Return [x, y] of the center of cell containing provided text 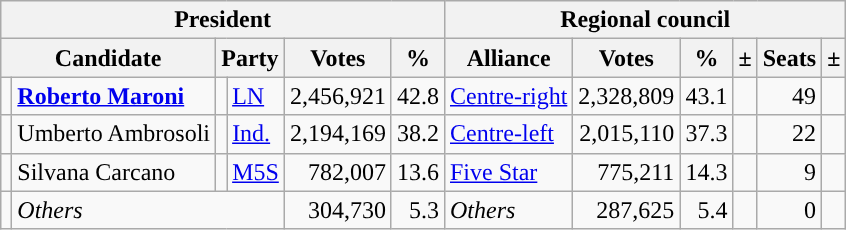
304,730 [338, 210]
Five Star [508, 172]
49 [789, 96]
Regional council [644, 20]
0 [789, 210]
14.3 [706, 172]
5.4 [706, 210]
LN [256, 96]
42.8 [418, 96]
Silvana Carcano [114, 172]
M5S [256, 172]
43.1 [706, 96]
Ind. [256, 134]
Party [250, 58]
782,007 [338, 172]
22 [789, 134]
9 [789, 172]
Seats [789, 58]
Roberto Maroni [114, 96]
2,456,921 [338, 96]
38.2 [418, 134]
2,015,110 [626, 134]
President [223, 20]
Alliance [508, 58]
775,211 [626, 172]
2,328,809 [626, 96]
Centre-left [508, 134]
Centre-right [508, 96]
287,625 [626, 210]
13.6 [418, 172]
Candidate [108, 58]
5.3 [418, 210]
2,194,169 [338, 134]
37.3 [706, 134]
Umberto Ambrosoli [114, 134]
